Find where the given text appears and provide that cell's center as [x, y] coordinate. 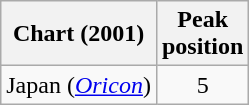
Japan (Oricon) [79, 85]
Chart (2001) [79, 34]
Peakposition [202, 34]
5 [202, 85]
